Pinpoint the cell where the given text exists, returning its (X, Y) midpoint coordinate. 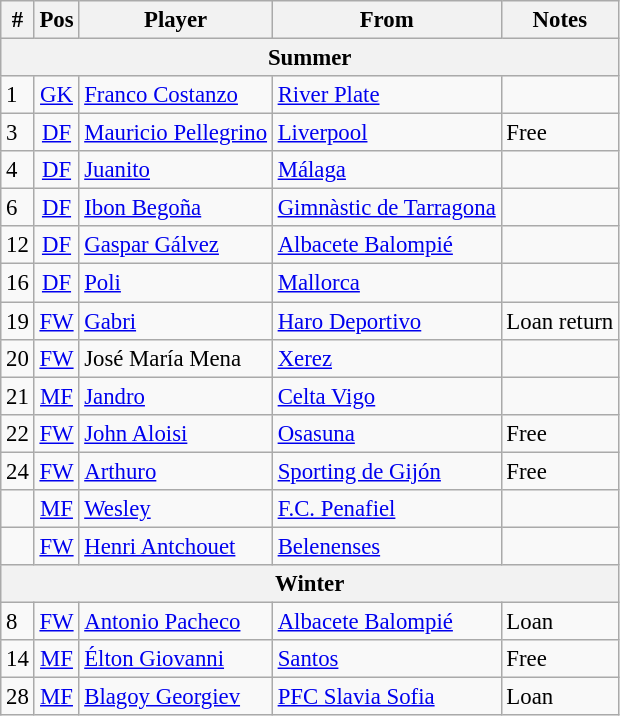
20 (18, 358)
28 (18, 697)
Haro Deportivo (386, 321)
6 (18, 208)
1 (18, 95)
GK (56, 95)
Loan return (560, 321)
Poli (176, 283)
Pos (56, 20)
Summer (310, 58)
19 (18, 321)
Gaspar Gálvez (176, 245)
Mauricio Pellegrino (176, 133)
# (18, 20)
Jandro (176, 396)
John Aloisi (176, 433)
Málaga (386, 170)
Franco Costanzo (176, 95)
Santos (386, 659)
4 (18, 170)
Gimnàstic de Tarragona (386, 208)
From (386, 20)
Osasuna (386, 433)
Antonio Pacheco (176, 621)
21 (18, 396)
PFC Slavia Sofia (386, 697)
Wesley (176, 509)
Henri Antchouet (176, 546)
Sporting de Gijón (386, 471)
22 (18, 433)
16 (18, 283)
Blagoy Georgiev (176, 697)
Celta Vigo (386, 396)
F.C. Penafiel (386, 509)
Gabri (176, 321)
14 (18, 659)
Liverpool (386, 133)
Arthuro (176, 471)
Notes (560, 20)
River Plate (386, 95)
Player (176, 20)
Élton Giovanni (176, 659)
Belenenses (386, 546)
24 (18, 471)
3 (18, 133)
José María Mena (176, 358)
Ibon Begoña (176, 208)
Winter (310, 584)
8 (18, 621)
Mallorca (386, 283)
Juanito (176, 170)
12 (18, 245)
Xerez (386, 358)
